For the text-containing cell, return its midpoint in (X, Y) coordinate format. 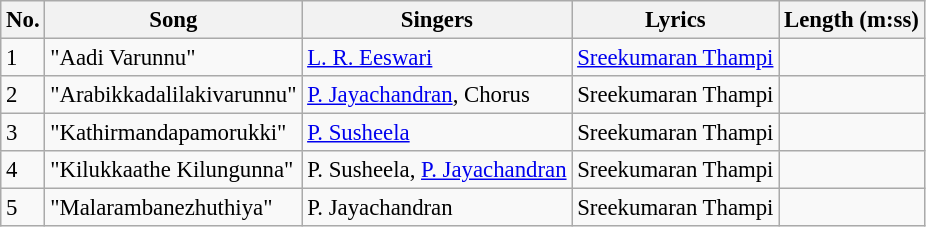
"Arabikkadalilakivarunnu" (174, 95)
Lyrics (676, 20)
"Kathirmandapamorukki" (174, 133)
"Malarambanezhuthiya" (174, 208)
Singers (437, 20)
P. Jayachandran, Chorus (437, 95)
P. Susheela (437, 133)
2 (23, 95)
"Aadi Varunnu" (174, 58)
Length (m:ss) (852, 20)
"Kilukkaathe Kilungunna" (174, 170)
1 (23, 58)
Song (174, 20)
4 (23, 170)
3 (23, 133)
P. Jayachandran (437, 208)
No. (23, 20)
5 (23, 208)
L. R. Eeswari (437, 58)
P. Susheela, P. Jayachandran (437, 170)
